Determine the [x, y] coordinate at the center of the cell enclosing the given text.  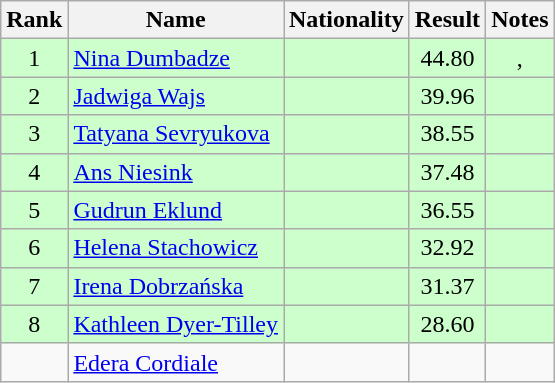
Rank [34, 20]
Jadwiga Wajs [176, 96]
7 [34, 286]
Notes [520, 20]
4 [34, 172]
Nina Dumbadze [176, 58]
Name [176, 20]
5 [34, 210]
32.92 [447, 248]
Result [447, 20]
2 [34, 96]
1 [34, 58]
28.60 [447, 324]
Edera Cordiale [176, 362]
Irena Dobrzańska [176, 286]
, [520, 58]
Ans Niesink [176, 172]
Kathleen Dyer-Tilley [176, 324]
36.55 [447, 210]
3 [34, 134]
Gudrun Eklund [176, 210]
44.80 [447, 58]
6 [34, 248]
31.37 [447, 286]
Nationality [347, 20]
39.96 [447, 96]
Helena Stachowicz [176, 248]
8 [34, 324]
38.55 [447, 134]
Tatyana Sevryukova [176, 134]
37.48 [447, 172]
